Capture the cell that displays the provided text and extract its [x, y] central coordinate. 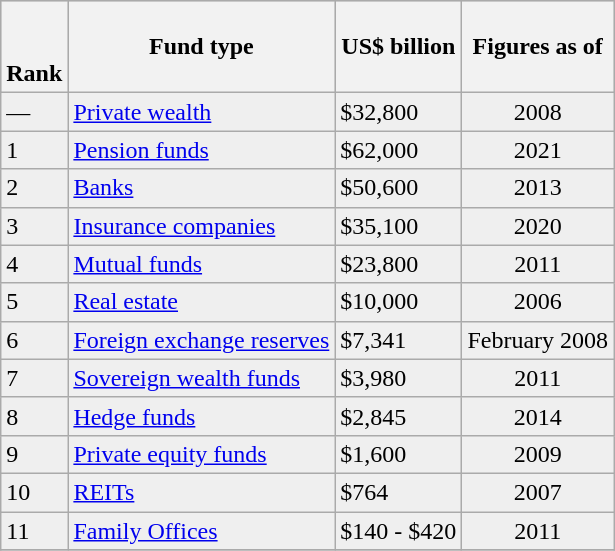
2009 [538, 454]
2 [34, 188]
$62,000 [398, 150]
10 [34, 492]
7 [34, 378]
$1,600 [398, 454]
— [34, 112]
11 [34, 531]
$2,845 [398, 416]
6 [34, 340]
5 [34, 302]
Insurance companies [202, 226]
8 [34, 416]
Sovereign wealth funds [202, 378]
2013 [538, 188]
2014 [538, 416]
$764 [398, 492]
US$ billion [398, 47]
$10,000 [398, 302]
2021 [538, 150]
February 2008 [538, 340]
9 [34, 454]
$7,341 [398, 340]
2006 [538, 302]
Private equity funds [202, 454]
$35,100 [398, 226]
2008 [538, 112]
Pension funds [202, 150]
Foreign exchange reserves [202, 340]
$32,800 [398, 112]
$50,600 [398, 188]
$140 - $420 [398, 531]
Rank [34, 47]
2007 [538, 492]
Banks [202, 188]
Family Offices [202, 531]
Fund type [202, 47]
Hedge funds [202, 416]
2020 [538, 226]
REITs [202, 492]
$3,980 [398, 378]
Figures as of [538, 47]
Mutual funds [202, 264]
4 [34, 264]
1 [34, 150]
3 [34, 226]
Private wealth [202, 112]
Real estate [202, 302]
$23,800 [398, 264]
